Scan for the cell matching the given text and deliver its [X, Y] coordinate at center. 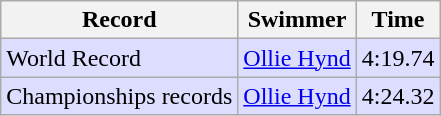
4:19.74 [398, 58]
Record [120, 20]
4:24.32 [398, 96]
World Record [120, 58]
Time [398, 20]
Championships records [120, 96]
Swimmer [297, 20]
